Find where the given text appears and provide that cell's center as [x, y] coordinate. 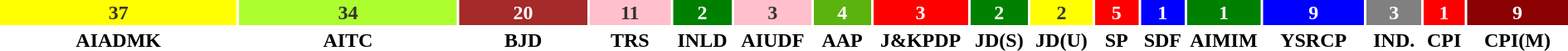
34 [348, 13]
37 [118, 13]
11 [631, 13]
20 [523, 13]
4 [841, 13]
5 [1117, 13]
